Search for the cell housing the specified text and yield its [x, y] center coordinate. 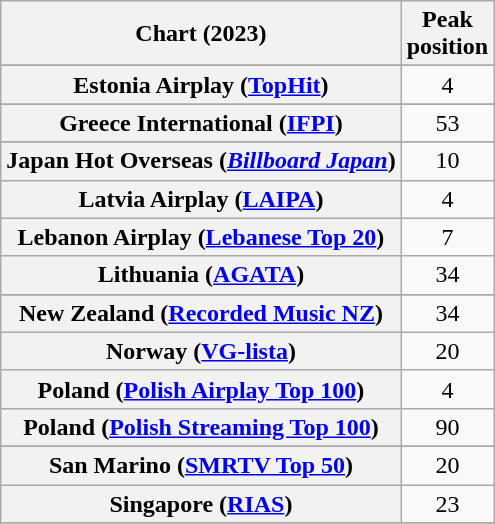
Lithuania (AGATA) [201, 275]
Japan Hot Overseas (Billboard Japan) [201, 161]
Chart (2023) [201, 34]
Poland (Polish Airplay Top 100) [201, 389]
Peakposition [447, 34]
New Zealand (Recorded Music NZ) [201, 313]
San Marino (SMRTV Top 50) [201, 465]
Latvia Airplay (LAIPA) [201, 199]
53 [447, 123]
Estonia Airplay (TopHit) [201, 85]
7 [447, 237]
23 [447, 503]
Greece International (IFPI) [201, 123]
90 [447, 427]
Singapore (RIAS) [201, 503]
Lebanon Airplay (Lebanese Top 20) [201, 237]
Poland (Polish Streaming Top 100) [201, 427]
10 [447, 161]
Norway (VG-lista) [201, 351]
